Extract the (X, Y) coordinate from the center of the cell holding the provided text.  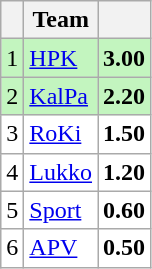
Lukko (61, 172)
Sport (61, 210)
2 (12, 96)
Team (61, 20)
2.20 (124, 96)
6 (12, 248)
APV (61, 248)
1.50 (124, 134)
KalPa (61, 96)
4 (12, 172)
3 (12, 134)
0.50 (124, 248)
5 (12, 210)
1.20 (124, 172)
HPK (61, 58)
3.00 (124, 58)
1 (12, 58)
RoKi (61, 134)
0.60 (124, 210)
